Extract the [X, Y] coordinate from the center of the cell holding the provided text.  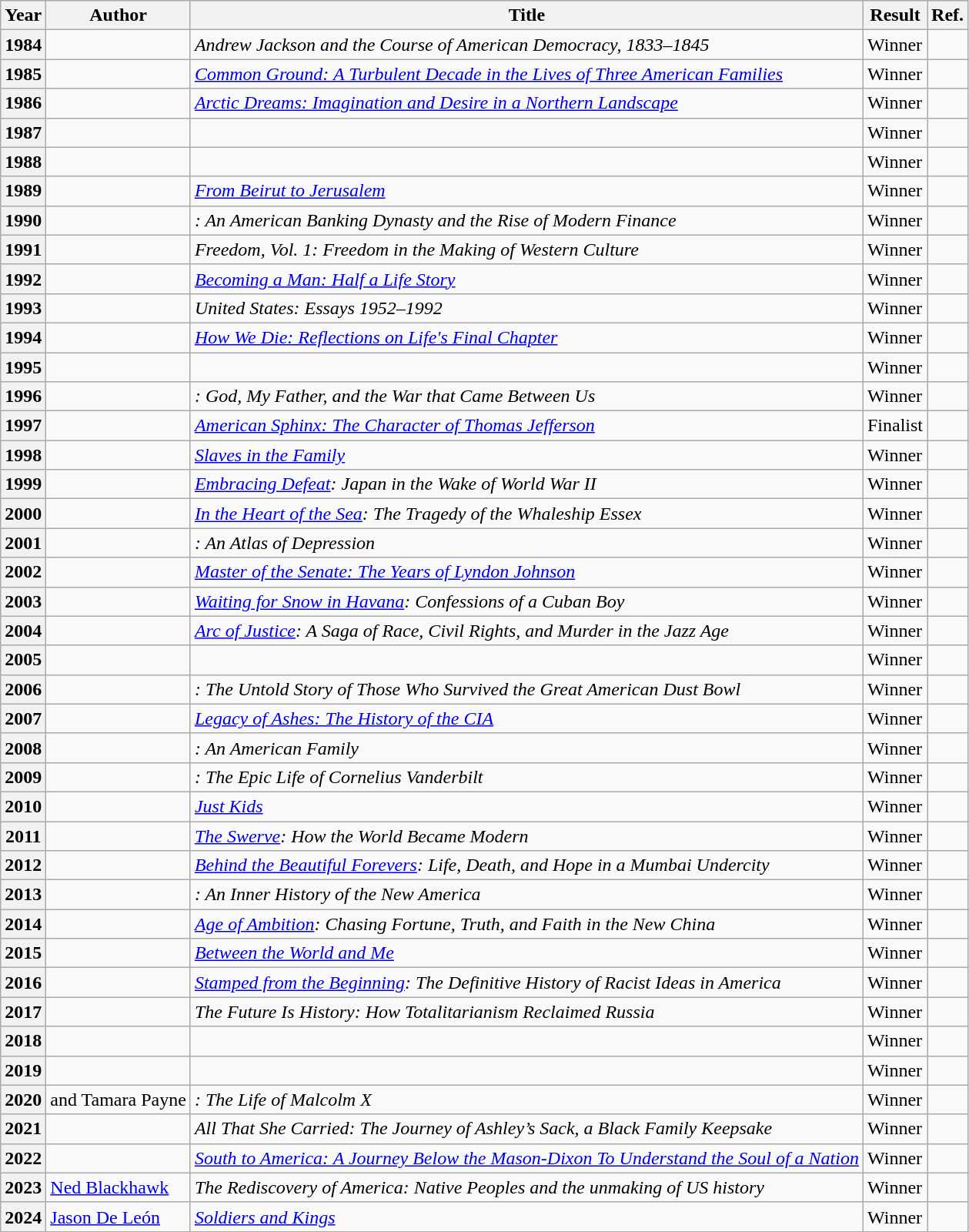
Common Ground: A Turbulent Decade in the Lives of Three American Families [526, 74]
2022 [23, 1158]
Andrew Jackson and the Course of American Democracy, 1833–1845 [526, 45]
The Rediscovery of America: Native Peoples and the unmaking of US history [526, 1187]
1989 [23, 191]
2015 [23, 953]
United States: Essays 1952–1992 [526, 308]
2005 [23, 660]
2011 [23, 835]
The Swerve: How the World Became Modern [526, 835]
1998 [23, 455]
Master of the Senate: The Years of Lyndon Johnson [526, 572]
2020 [23, 1100]
1999 [23, 484]
: An American Banking Dynasty and the Rise of Modern Finance [526, 220]
1990 [23, 220]
2012 [23, 865]
Ned Blackhawk [119, 1187]
1988 [23, 162]
: The Life of Malcolm X [526, 1100]
Embracing Defeat: Japan in the Wake of World War II [526, 484]
: An Inner History of the New America [526, 895]
1994 [23, 337]
: The Untold Story of Those Who Survived the Great American Dust Bowl [526, 689]
1991 [23, 249]
Year [23, 15]
Finalist [894, 426]
In the Heart of the Sea: The Tragedy of the Whaleship Essex [526, 514]
2024 [23, 1217]
Soldiers and Kings [526, 1217]
Behind the Beautiful Forevers: Life, Death, and Hope in a Mumbai Undercity [526, 865]
: An Atlas of Depression [526, 543]
2000 [23, 514]
Jason De León [119, 1217]
2001 [23, 543]
1984 [23, 45]
1995 [23, 367]
2008 [23, 748]
Title [526, 15]
1996 [23, 397]
Ref. [948, 15]
2007 [23, 718]
Stamped from the Beginning: The Definitive History of Racist Ideas in America [526, 983]
Freedom, Vol. 1: Freedom in the Making of Western Culture [526, 249]
All That She Carried: The Journey of Ashley’s Sack, a Black Family Keepsake [526, 1129]
Becoming a Man: Half a Life Story [526, 279]
1985 [23, 74]
Between the World and Me [526, 953]
Author [119, 15]
Waiting for Snow in Havana: Confessions of a Cuban Boy [526, 601]
2010 [23, 806]
Arctic Dreams: Imagination and Desire in a Northern Landscape [526, 103]
Arc of Justice: A Saga of Race, Civil Rights, and Murder in the Jazz Age [526, 631]
2009 [23, 777]
2004 [23, 631]
2014 [23, 924]
: The Epic Life of Cornelius Vanderbilt [526, 777]
The Future Is History: How Totalitarianism Reclaimed Russia [526, 1012]
2023 [23, 1187]
1997 [23, 426]
2019 [23, 1070]
How We Die: Reflections on Life's Final Chapter [526, 337]
2017 [23, 1012]
2016 [23, 983]
Legacy of Ashes: The History of the CIA [526, 718]
Result [894, 15]
: An American Family [526, 748]
: God, My Father, and the War that Came Between Us [526, 397]
1986 [23, 103]
Just Kids [526, 806]
2002 [23, 572]
1992 [23, 279]
From Beirut to Jerusalem [526, 191]
2006 [23, 689]
2003 [23, 601]
2013 [23, 895]
Age of Ambition: Chasing Fortune, Truth, and Faith in the New China [526, 924]
American Sphinx: The Character of Thomas Jefferson [526, 426]
South to America: A Journey Below the Mason-Dixon To Understand the Soul of a Nation [526, 1158]
1993 [23, 308]
and Tamara Payne [119, 1100]
2021 [23, 1129]
2018 [23, 1041]
1987 [23, 132]
Slaves in the Family [526, 455]
